Extract the [X, Y] coordinate from the center of the cell holding the provided text.  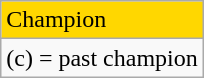
Champion [102, 20]
(c) = past champion [102, 58]
